Find where the given text appears and provide that cell's center as [X, Y] coordinate. 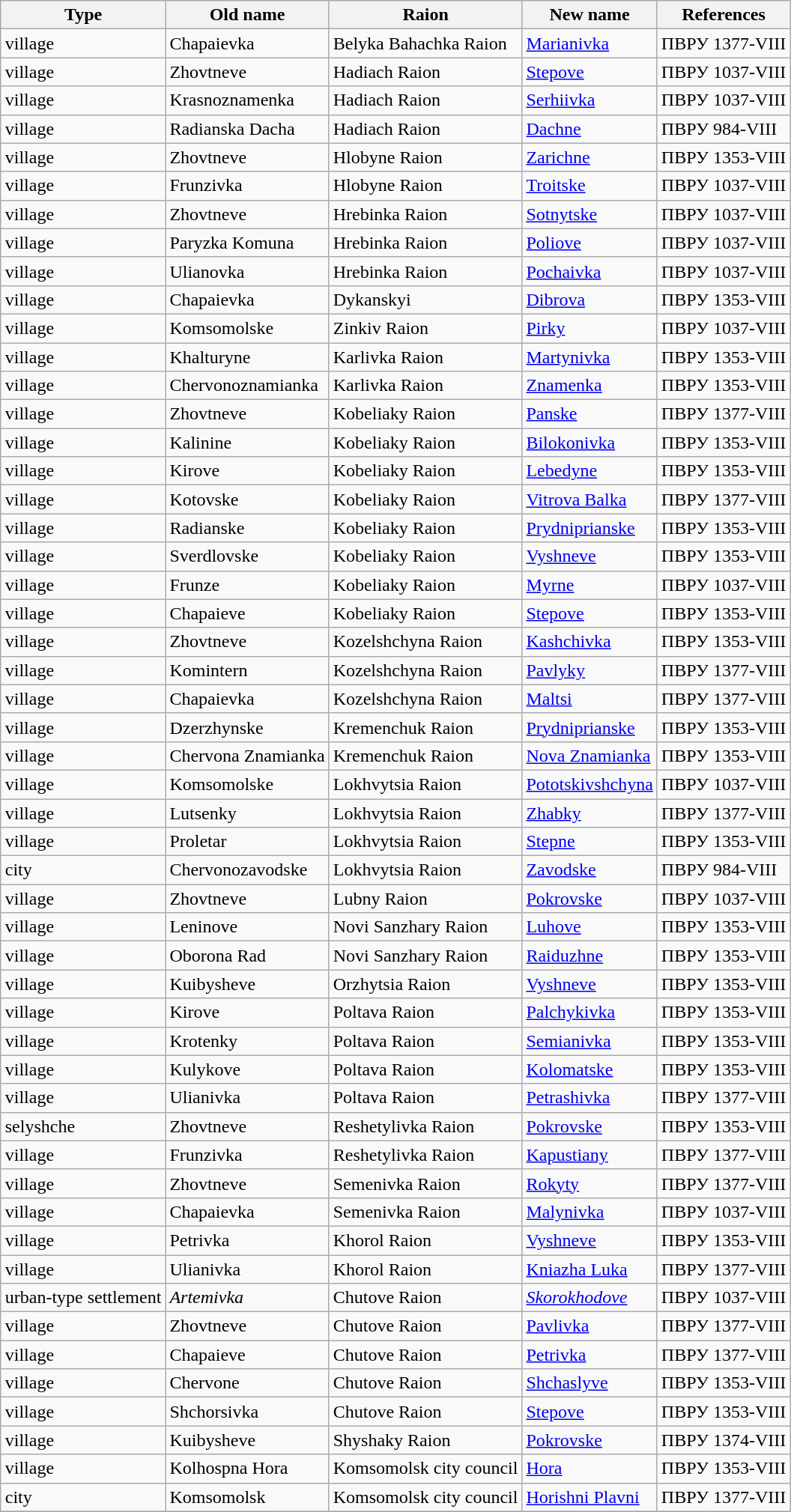
Semianivka [590, 1041]
Sverdlovske [247, 556]
Zavodske [590, 870]
Maltsi [590, 699]
Raion [425, 15]
Marianivka [590, 43]
Krotenky [247, 1041]
Poliove [590, 243]
Khalturyne [247, 357]
Nova Znamianka [590, 756]
Belyka Bahachka Raion [425, 43]
Martynivka [590, 357]
Shchaslyve [590, 1383]
Kapustiany [590, 1155]
Oborona Rad [247, 956]
Palchykivka [590, 1012]
Horishni Plavni [590, 1497]
Hora [590, 1469]
Zhabky [590, 813]
Leninove [247, 927]
Shchorsivka [247, 1412]
Lubny Raion [425, 899]
Raiduzhne [590, 956]
Proletar [247, 842]
Krasnoznamenka [247, 100]
Artemivka [247, 1298]
Lebedyne [590, 471]
Pochaivka [590, 271]
Luhove [590, 927]
Sotnytske [590, 214]
Chervonozavodske [247, 870]
Stepne [590, 842]
Dachne [590, 129]
Kalinine [247, 443]
Znamenka [590, 386]
Zinkiv Raion [425, 328]
Chervona Znamianka [247, 756]
Komsomolsk [247, 1497]
Dykanskyi [425, 300]
Pirky [590, 328]
Kniazha Luka [590, 1269]
Malynivka [590, 1212]
Myrne [590, 585]
New name [590, 15]
References [724, 15]
selyshche [83, 1126]
Petrashivka [590, 1098]
Ulianovka [247, 271]
urban-type settlement [83, 1298]
Frunze [247, 585]
Kulykove [247, 1069]
Bilokonivka [590, 443]
Chervonoznamianka [247, 386]
Rokyty [590, 1183]
Komintern [247, 670]
Pavlivka [590, 1326]
ПВРУ 1374-VIII [724, 1440]
Dibrova [590, 300]
Zarichne [590, 157]
Vitrova Balka [590, 500]
Paryzka Komuna [247, 243]
Panske [590, 414]
Pavlyky [590, 670]
Serhiivka [590, 100]
Pototskivshchyna [590, 784]
Lutsenky [247, 813]
Kolomatske [590, 1069]
Shyshaky Raion [425, 1440]
Troitske [590, 186]
Dzerzhynske [247, 727]
Radianska Dacha [247, 129]
Radianske [247, 528]
Chervone [247, 1383]
Type [83, 15]
Kashchivka [590, 642]
Orzhytsia Raion [425, 984]
Kotovske [247, 500]
Kolhospna Hora [247, 1469]
Skorokhodove [590, 1298]
Old name [247, 15]
